Find where the given text appears and provide that cell's center as (x, y) coordinate. 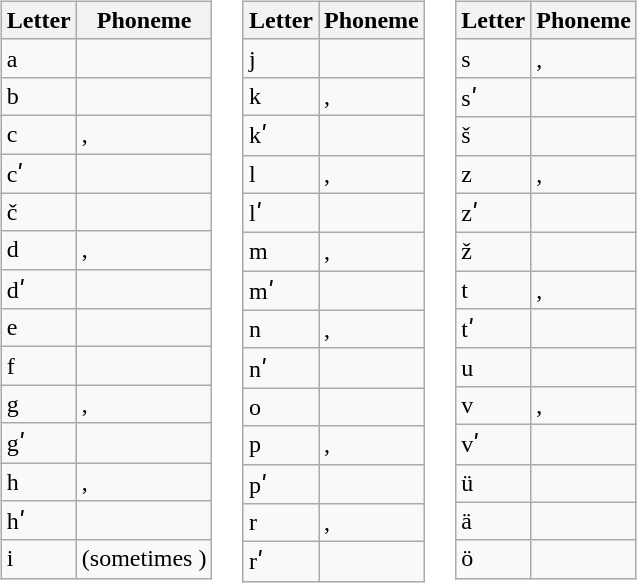
ö (494, 559)
p (280, 445)
dʹ (38, 289)
l (280, 174)
h (38, 481)
hʹ (38, 521)
i (38, 559)
b (38, 96)
nʹ (280, 368)
pʹ (280, 484)
t (494, 290)
v (494, 405)
s (494, 58)
ü (494, 483)
d (38, 250)
z (494, 174)
f (38, 366)
kʹ (280, 135)
m (280, 252)
n (280, 329)
e (38, 328)
k (280, 96)
c (38, 134)
o (280, 407)
cʹ (38, 174)
ä (494, 521)
vʹ (494, 444)
(sometimes ) (144, 559)
r (280, 523)
ž (494, 252)
zʹ (494, 213)
g (38, 404)
tʹ (494, 329)
a (38, 58)
rʹ (280, 562)
sʹ (494, 97)
mʹ (280, 291)
j (280, 58)
lʹ (280, 213)
č (38, 212)
gʹ (38, 443)
š (494, 136)
u (494, 367)
